Pinpoint the cell where the given text exists, returning its [x, y] midpoint coordinate. 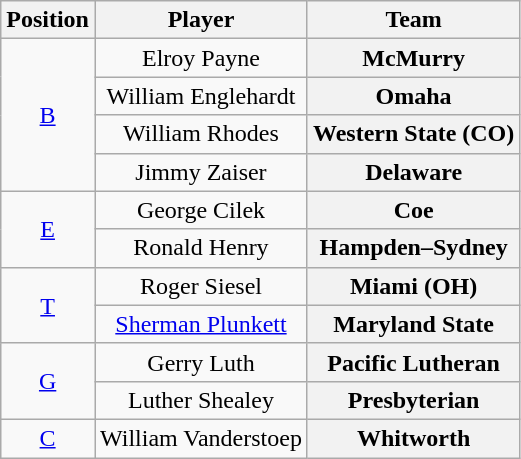
Hampden–Sydney [413, 248]
Position [48, 20]
Maryland State [413, 324]
Miami (OH) [413, 286]
William Englehardt [200, 96]
Ronald Henry [200, 248]
T [48, 305]
Luther Shealey [200, 400]
Western State (CO) [413, 134]
Whitworth [413, 438]
E [48, 229]
Jimmy Zaiser [200, 172]
C [48, 438]
B [48, 115]
Omaha [413, 96]
Presbyterian [413, 400]
Team [413, 20]
Elroy Payne [200, 58]
Pacific Lutheran [413, 362]
Coe [413, 210]
Gerry Luth [200, 362]
Sherman Plunkett [200, 324]
Delaware [413, 172]
Player [200, 20]
George Cilek [200, 210]
McMurry [413, 58]
William Vanderstoep [200, 438]
Roger Siesel [200, 286]
G [48, 381]
William Rhodes [200, 134]
